Scan for the cell matching the given text and deliver its [X, Y] coordinate at center. 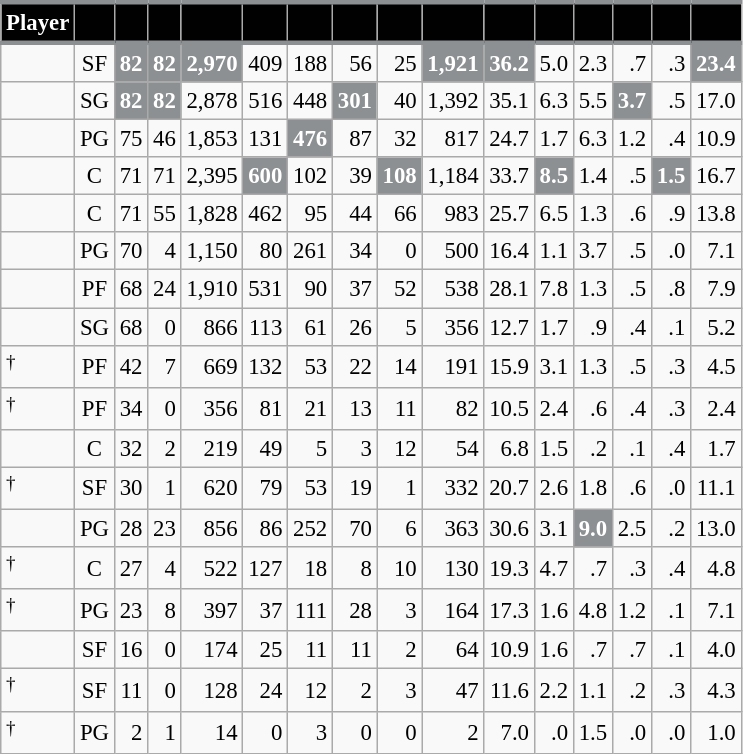
25.7 [509, 214]
12.7 [509, 327]
252 [310, 528]
16.7 [716, 176]
10 [400, 568]
600 [266, 176]
5.2 [716, 327]
538 [453, 289]
1.8 [592, 488]
1,910 [212, 289]
19 [354, 488]
19.3 [509, 568]
36.2 [509, 62]
47 [453, 690]
983 [453, 214]
13.8 [716, 214]
22 [354, 366]
90 [310, 289]
164 [453, 610]
42 [130, 366]
28.1 [509, 289]
522 [212, 568]
1,150 [212, 251]
301 [354, 101]
620 [212, 488]
113 [266, 327]
30 [130, 488]
127 [266, 568]
86 [266, 528]
33.7 [509, 176]
174 [212, 650]
13 [354, 408]
Player [38, 22]
6.8 [509, 449]
188 [310, 62]
7.9 [716, 289]
1,853 [212, 139]
21 [310, 408]
132 [266, 366]
7.8 [554, 289]
5.0 [554, 62]
817 [453, 139]
30.6 [509, 528]
131 [266, 139]
102 [310, 176]
79 [266, 488]
55 [164, 214]
11.6 [509, 690]
261 [310, 251]
191 [453, 366]
1.0 [716, 732]
75 [130, 139]
66 [400, 214]
4.7 [554, 568]
500 [453, 251]
95 [310, 214]
9.0 [592, 528]
26 [354, 327]
40 [400, 101]
39 [354, 176]
397 [212, 610]
866 [212, 327]
1,184 [453, 176]
56 [354, 62]
81 [266, 408]
6.5 [554, 214]
16 [130, 650]
15.9 [509, 366]
35.1 [509, 101]
17.3 [509, 610]
1,828 [212, 214]
531 [266, 289]
80 [266, 251]
332 [453, 488]
4.3 [716, 690]
669 [212, 366]
1,392 [453, 101]
44 [354, 214]
18 [310, 568]
111 [310, 610]
108 [400, 176]
.8 [672, 289]
363 [453, 528]
54 [453, 449]
49 [266, 449]
409 [266, 62]
13.0 [716, 528]
8.5 [554, 176]
856 [212, 528]
23.4 [716, 62]
64 [453, 650]
2,970 [212, 62]
2,878 [212, 101]
448 [310, 101]
1.4 [592, 176]
24.7 [509, 139]
219 [212, 449]
516 [266, 101]
5.5 [592, 101]
1,921 [453, 62]
4.0 [716, 650]
17.0 [716, 101]
87 [354, 139]
2.5 [632, 528]
10.5 [509, 408]
2,395 [212, 176]
4.5 [716, 366]
2.3 [592, 62]
20.7 [509, 488]
462 [266, 214]
130 [453, 568]
61 [310, 327]
6 [400, 528]
52 [400, 289]
2.6 [554, 488]
16.4 [509, 251]
27 [130, 568]
46 [164, 139]
2.2 [554, 690]
7.0 [509, 732]
7 [164, 366]
128 [212, 690]
11.1 [716, 488]
476 [310, 139]
